Search for the cell housing the specified text and yield its (X, Y) center coordinate. 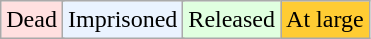
Dead (32, 20)
At large (326, 20)
Imprisoned (122, 20)
Released (232, 20)
